Determine the (X, Y) coordinate at the center of the cell enclosing the given text.  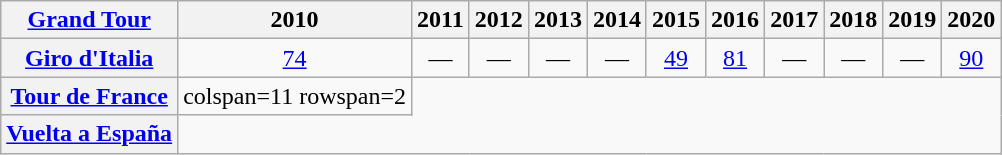
2010 (295, 20)
Vuelta a España (90, 134)
2014 (616, 20)
Grand Tour (90, 20)
Tour de France (90, 96)
2020 (972, 20)
2016 (736, 20)
49 (676, 58)
90 (972, 58)
Giro d'Italia (90, 58)
2019 (912, 20)
81 (736, 58)
74 (295, 58)
2015 (676, 20)
2018 (854, 20)
colspan=11 rowspan=2 (295, 96)
2017 (794, 20)
2011 (441, 20)
2012 (498, 20)
2013 (558, 20)
